Detect which cell encompasses the target text, then output its [X, Y] center coordinate. 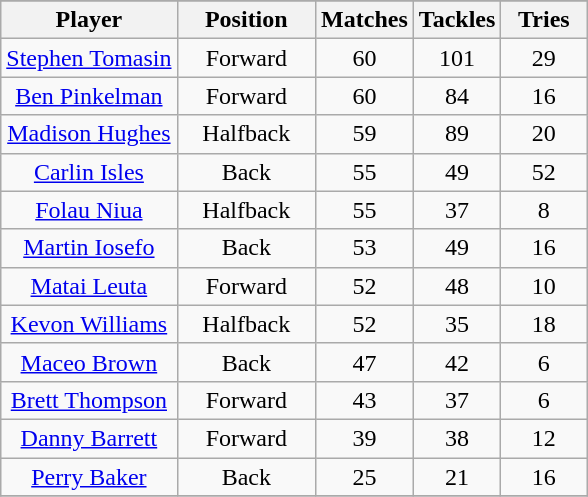
Ben Pinkelman [89, 96]
Folau Niua [89, 210]
Maceo Brown [89, 362]
39 [365, 438]
Tries [544, 20]
Matches [365, 20]
47 [365, 362]
48 [457, 286]
Position [246, 20]
38 [457, 438]
10 [544, 286]
8 [544, 210]
59 [365, 134]
20 [544, 134]
89 [457, 134]
Tackles [457, 20]
Brett Thompson [89, 400]
Danny Barrett [89, 438]
42 [457, 362]
29 [544, 58]
101 [457, 58]
Matai Leuta [89, 286]
Kevon Williams [89, 324]
35 [457, 324]
84 [457, 96]
Madison Hughes [89, 134]
18 [544, 324]
Carlin Isles [89, 172]
21 [457, 477]
Perry Baker [89, 477]
Martin Iosefo [89, 248]
53 [365, 248]
Player [89, 20]
Stephen Tomasin [89, 58]
43 [365, 400]
12 [544, 438]
25 [365, 477]
